Locate the cell with the specified text and output its (x, y) center coordinate. 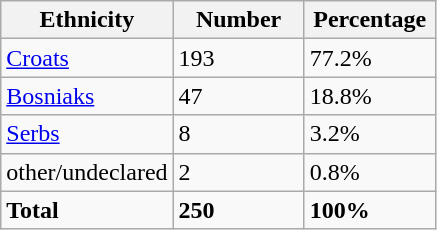
193 (238, 58)
0.8% (370, 172)
Percentage (370, 20)
77.2% (370, 58)
other/undeclared (87, 172)
Total (87, 210)
47 (238, 96)
250 (238, 210)
Ethnicity (87, 20)
Croats (87, 58)
8 (238, 134)
3.2% (370, 134)
100% (370, 210)
Number (238, 20)
18.8% (370, 96)
Bosniaks (87, 96)
Serbs (87, 134)
2 (238, 172)
